From the cell containing the given text, extract its center point as (X, Y) coordinate. 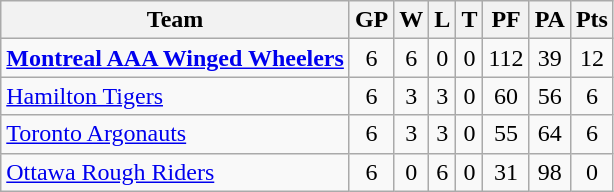
T (470, 20)
L (442, 20)
98 (550, 172)
Team (176, 20)
12 (592, 58)
64 (550, 134)
Montreal AAA Winged Wheelers (176, 58)
Toronto Argonauts (176, 134)
112 (506, 58)
PF (506, 20)
Pts (592, 20)
PA (550, 20)
55 (506, 134)
39 (550, 58)
GP (371, 20)
56 (550, 96)
Hamilton Tigers (176, 96)
60 (506, 96)
Ottawa Rough Riders (176, 172)
W (412, 20)
31 (506, 172)
